Locate the cell with the specified text and output its (X, Y) center coordinate. 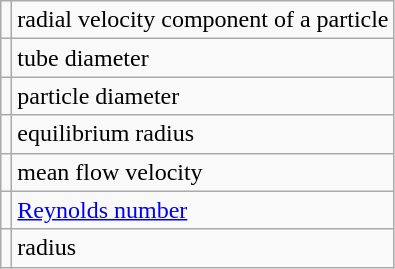
equilibrium radius (203, 134)
mean flow velocity (203, 172)
radial velocity component of a particle (203, 20)
Reynolds number (203, 210)
radius (203, 248)
particle diameter (203, 96)
tube diameter (203, 58)
